Scan for the cell matching the given text and deliver its (x, y) coordinate at center. 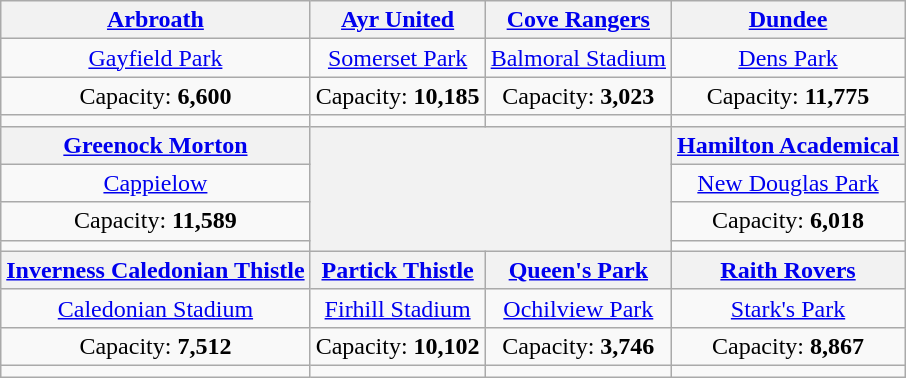
Capacity: 3,023 (578, 96)
Inverness Caledonian Thistle (156, 270)
Ochilview Park (578, 308)
Capacity: 6,600 (156, 96)
Ayr United (398, 20)
Capacity: 8,867 (788, 346)
Dundee (788, 20)
Capacity: 10,102 (398, 346)
Arbroath (156, 20)
Greenock Morton (156, 145)
Stark's Park (788, 308)
Cappielow (156, 183)
Somerset Park (398, 58)
Capacity: 6,018 (788, 221)
Caledonian Stadium (156, 308)
Capacity: 3,746 (578, 346)
Capacity: 10,185 (398, 96)
Gayfield Park (156, 58)
Capacity: 7,512 (156, 346)
New Douglas Park (788, 183)
Capacity: 11,775 (788, 96)
Queen's Park (578, 270)
Dens Park (788, 58)
Raith Rovers (788, 270)
Capacity: 11,589 (156, 221)
Hamilton Academical (788, 145)
Cove Rangers (578, 20)
Balmoral Stadium (578, 58)
Partick Thistle (398, 270)
Firhill Stadium (398, 308)
